Search for the cell housing the specified text and yield its (X, Y) center coordinate. 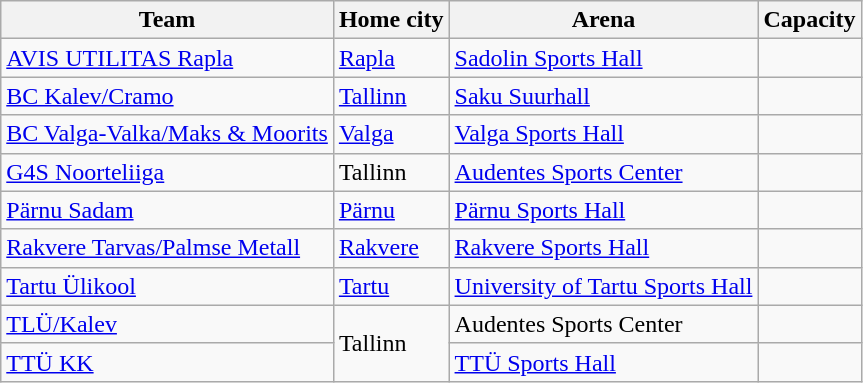
Rakvere Tarvas/Palmse Metall (168, 248)
TLÜ/Kalev (168, 324)
Saku Suurhall (604, 96)
Sadolin Sports Hall (604, 58)
TTÜ Sports Hall (604, 362)
TTÜ KK (168, 362)
BC Valga-Valka/Maks & Moorits (168, 134)
BC Kalev/Cramo (168, 96)
Pärnu (391, 210)
Pärnu Sports Hall (604, 210)
Pärnu Sadam (168, 210)
Tartu Ülikool (168, 286)
AVIS UTILITAS Rapla (168, 58)
Rakvere Sports Hall (604, 248)
Home city (391, 20)
Rakvere (391, 248)
University of Tartu Sports Hall (604, 286)
Valga (391, 134)
Arena (604, 20)
Team (168, 20)
Tartu (391, 286)
Capacity (810, 20)
Valga Sports Hall (604, 134)
G4S Noorteliiga (168, 172)
Rapla (391, 58)
